Scan for the cell matching the given text and deliver its (X, Y) coordinate at center. 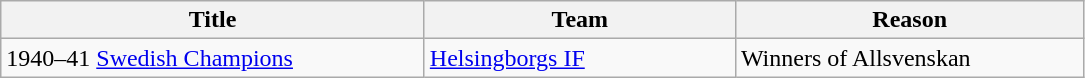
Title (213, 20)
Helsingborgs IF (580, 58)
Winners of Allsvenskan (910, 58)
Team (580, 20)
Reason (910, 20)
1940–41 Swedish Champions (213, 58)
